Locate the cell with the specified text and output its (x, y) center coordinate. 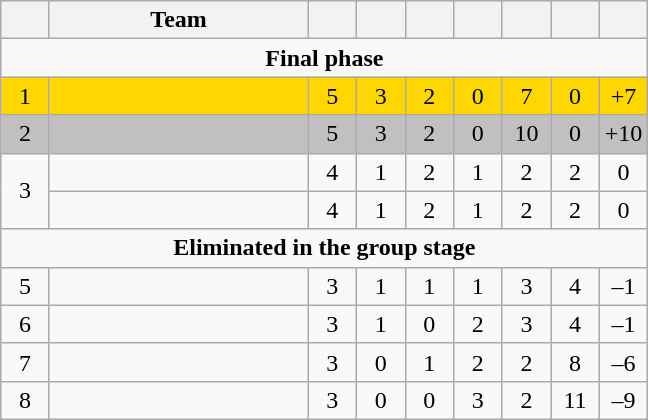
6 (26, 324)
–6 (624, 362)
Team (178, 20)
Eliminated in the group stage (324, 248)
Final phase (324, 58)
–9 (624, 400)
11 (576, 400)
+10 (624, 134)
10 (526, 134)
+7 (624, 96)
